Pinpoint the cell where the given text exists, returning its (x, y) midpoint coordinate. 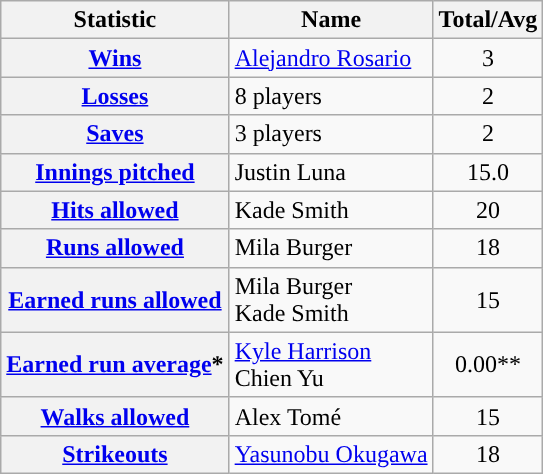
Innings pitched (115, 172)
3 players (331, 134)
Kade Smith (331, 210)
Strikeouts (115, 454)
20 (488, 210)
Mila Burger Kade Smith (331, 300)
Mila Burger (331, 248)
Losses (115, 96)
Statistic (115, 20)
8 players (331, 96)
Hits allowed (115, 210)
Alex Tomé (331, 416)
Walks allowed (115, 416)
Total/Avg (488, 20)
0.00** (488, 364)
3 (488, 58)
Saves (115, 134)
Name (331, 20)
Justin Luna (331, 172)
Earned runs allowed (115, 300)
Wins (115, 58)
Runs allowed (115, 248)
Yasunobu Okugawa (331, 454)
15.0 (488, 172)
Earned run average* (115, 364)
Alejandro Rosario (331, 58)
Kyle Harrison Chien Yu (331, 364)
